Locate the cell with the specified text and output its (x, y) center coordinate. 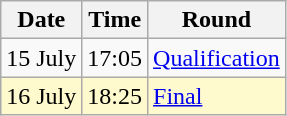
17:05 (115, 58)
Time (115, 20)
Final (217, 96)
18:25 (115, 96)
Round (217, 20)
Qualification (217, 58)
16 July (42, 96)
Date (42, 20)
15 July (42, 58)
